Scan for the cell matching the given text and deliver its [X, Y] coordinate at center. 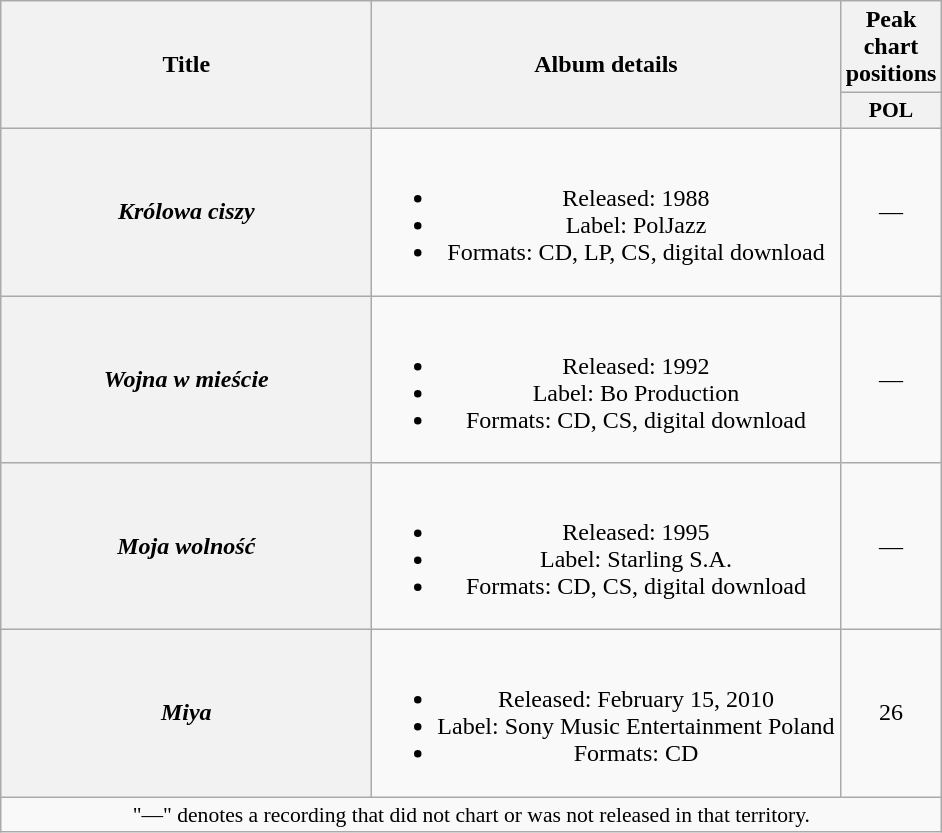
Moja wolność [186, 546]
POL [891, 111]
Wojna w mieście [186, 380]
Title [186, 65]
Miya [186, 714]
26 [891, 714]
Album details [606, 65]
Released: February 15, 2010Label: Sony Music Entertainment PolandFormats: CD [606, 714]
"—" denotes a recording that did not chart or was not released in that territory. [472, 815]
Królowa ciszy [186, 212]
Peak chart positions [891, 47]
Released: 1988Label: PolJazzFormats: CD, LP, CS, digital download [606, 212]
Released: 1995Label: Starling S.A.Formats: CD, CS, digital download [606, 546]
Released: 1992Label: Bo ProductionFormats: CD, CS, digital download [606, 380]
